For the text-containing cell, return its midpoint in (X, Y) coordinate format. 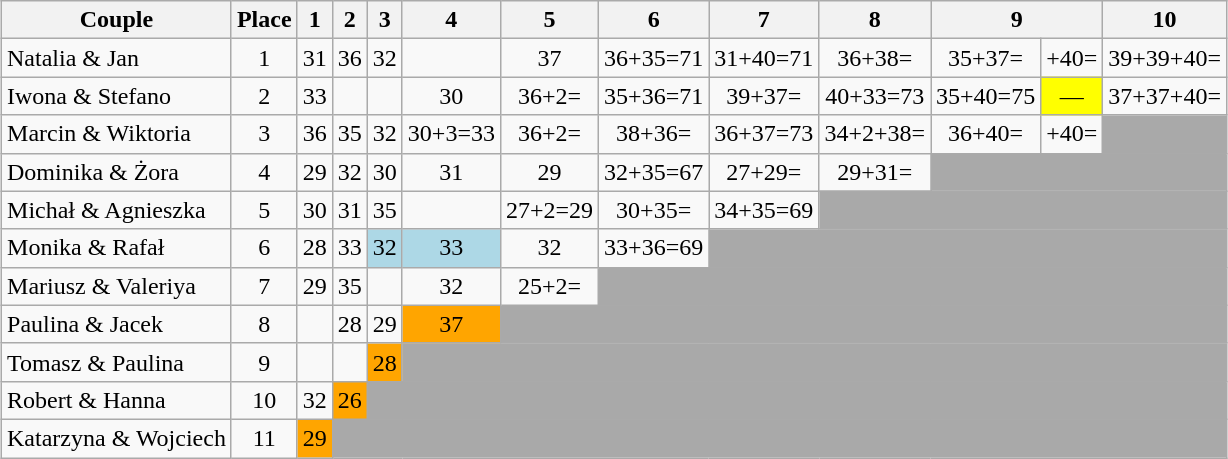
34+2+38= (875, 134)
Katarzyna & Wojciech (117, 438)
Marcin & Wiktoria (117, 134)
26 (350, 400)
31+40=71 (764, 58)
35+37= (986, 58)
29+31= (875, 172)
Tomasz & Paulina (117, 362)
30+35= (654, 210)
Paulina & Jacek (117, 324)
37+37+40= (1165, 96)
33+36=69 (654, 248)
— (1072, 96)
38+36= (654, 134)
27+2=29 (549, 210)
36+35=71 (654, 58)
36+40= (986, 134)
25+2= (549, 286)
Iwona & Stefano (117, 96)
Michał & Agnieszka (117, 210)
Place (264, 20)
11 (264, 438)
27+29= (764, 172)
Mariusz & Valeriya (117, 286)
36+37=73 (764, 134)
Robert & Hanna (117, 400)
35+40=75 (986, 96)
Natalia & Jan (117, 58)
Monika & Rafał (117, 248)
39+39+40= (1165, 58)
Dominika & Żora (117, 172)
39+37= (764, 96)
32+35=67 (654, 172)
34+35=69 (764, 210)
30+3=33 (451, 134)
40+33=73 (875, 96)
Couple (117, 20)
35+36=71 (654, 96)
36+38= (875, 58)
